Scan for the cell matching the given text and deliver its (X, Y) coordinate at center. 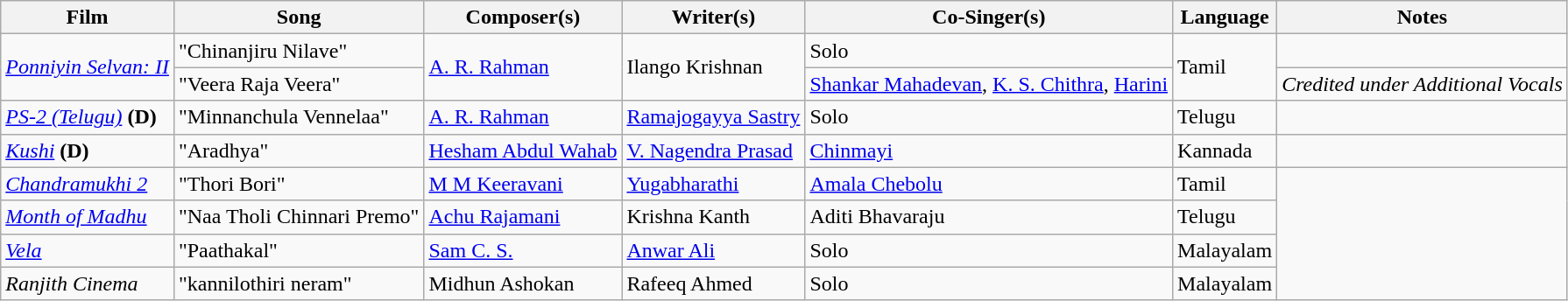
Song (299, 17)
Chandramukhi 2 (88, 184)
Month of Madhu (88, 217)
Language (1225, 17)
Krishna Kanth (713, 217)
"Chinanjiru Nilave" (299, 51)
Film (88, 17)
"kannilothiri neram" (299, 283)
M M Keeravani (523, 184)
Chinmayi (989, 150)
Midhun Ashokan (523, 283)
"Veera Raja Veera" (299, 84)
Anwar Ali (713, 250)
"Aradhya" (299, 150)
"Paathakal" (299, 250)
Amala Chebolu (989, 184)
Writer(s) (713, 17)
Ponniyin Selvan: II (88, 67)
"Minnanchula Vennelaa" (299, 117)
PS-2 (Telugu) (D) (88, 117)
Ranjith Cinema (88, 283)
Yugabharathi (713, 184)
Ramajogayya Sastry (713, 117)
Kannada (1225, 150)
"Naa Tholi Chinnari Premo" (299, 217)
Composer(s) (523, 17)
Vela (88, 250)
Shankar Mahadevan, K. S. Chithra, Harini (989, 84)
Kushi (D) (88, 150)
Achu Rajamani (523, 217)
Sam C. S. (523, 250)
V. Nagendra Prasad (713, 150)
Notes (1423, 17)
Rafeeq Ahmed (713, 283)
Credited under Additional Vocals (1423, 84)
Co-Singer(s) (989, 17)
"Thori Bori" (299, 184)
Ilango Krishnan (713, 67)
Aditi Bhavaraju (989, 217)
Hesham Abdul Wahab (523, 150)
